Determine the [x, y] coordinate at the center of the cell enclosing the given text.  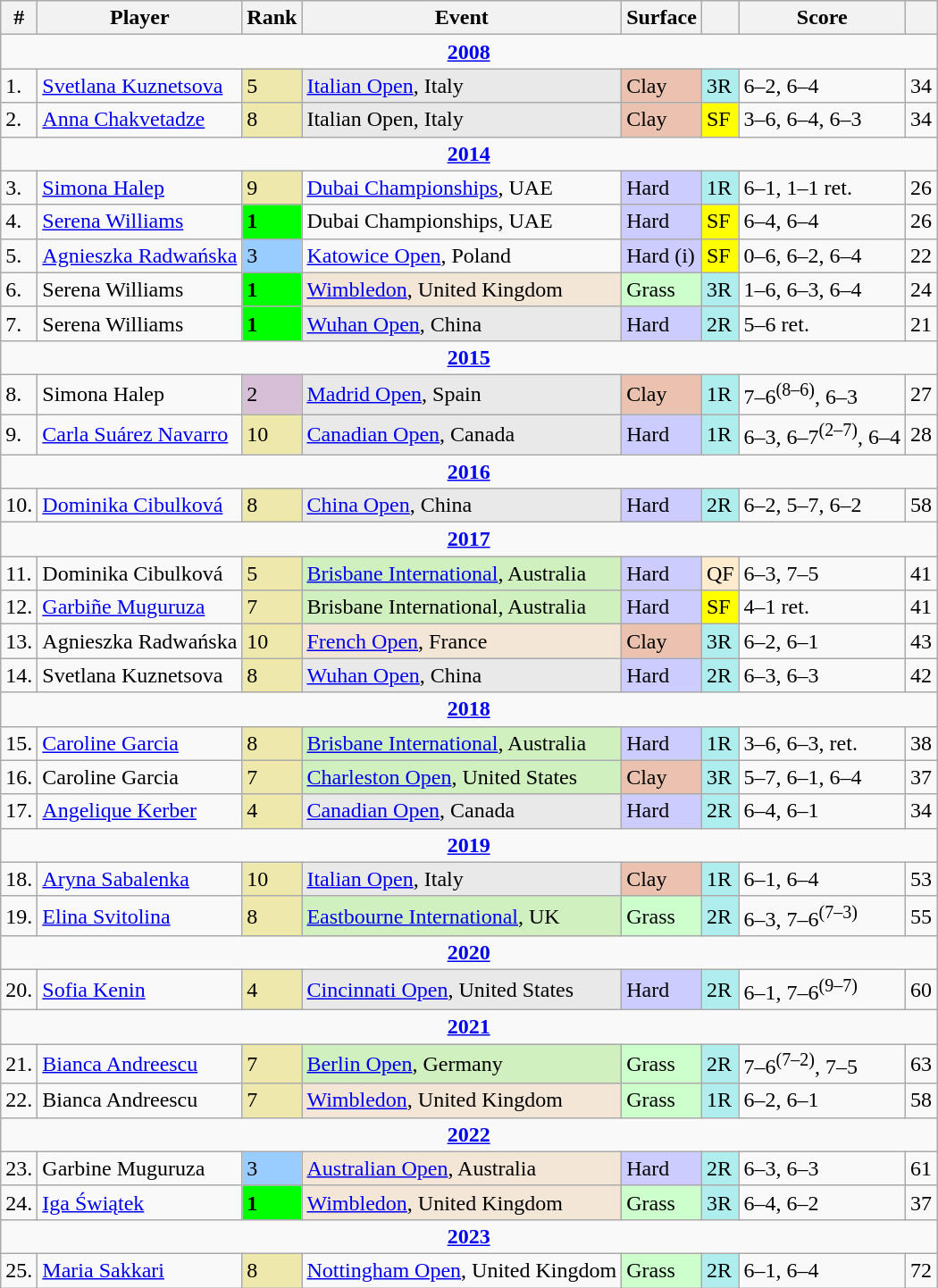
6. [20, 289]
63 [920, 1065]
Aryna Sabalenka [139, 879]
16. [20, 777]
Maria Sakkari [139, 1270]
Carla Suárez Navarro [139, 434]
42 [920, 675]
Eastbourne International, UK [462, 916]
61 [920, 1168]
53 [920, 879]
Angelique Kerber [139, 811]
7–6(8–6), 6–3 [822, 395]
2022 [469, 1134]
2021 [469, 1027]
6–1, 7–6(9–7) [822, 990]
2. [20, 120]
6–2, 6–4 [822, 86]
38 [920, 743]
9. [20, 434]
24. [20, 1202]
5. [20, 255]
# [20, 18]
6–4, 6–4 [822, 222]
1. [20, 86]
4. [20, 222]
Surface [662, 18]
23. [20, 1168]
Garbiñe Muguruza [139, 607]
20. [20, 990]
17. [20, 811]
Berlin Open, Germany [462, 1065]
22. [20, 1100]
15. [20, 743]
60 [920, 990]
Elina Svitolina [139, 916]
2 [272, 395]
Hard (i) [662, 255]
2018 [469, 709]
7. [20, 323]
2008 [469, 52]
8. [20, 395]
2023 [469, 1236]
6–3, 7–5 [822, 573]
6–3, 7–6(7–3) [822, 916]
Garbine Muguruza [139, 1168]
Charleston Open, United States [462, 777]
Nottingham Open, United Kingdom [462, 1270]
19. [20, 916]
China Open, China [462, 506]
Cincinnati Open, United States [462, 990]
18. [20, 879]
Rank [272, 18]
6–4, 6–2 [822, 1202]
2015 [469, 357]
1–6, 6–3, 6–4 [822, 289]
5–7, 6–1, 6–4 [822, 777]
Player [139, 18]
3–6, 6–3, ret. [822, 743]
24 [920, 289]
11. [20, 573]
Madrid Open, Spain [462, 395]
14. [20, 675]
Australian Open, Australia [462, 1168]
Iga Świątek [139, 1202]
2014 [469, 154]
21. [20, 1065]
12. [20, 607]
Score [822, 18]
25. [20, 1270]
6–2, 5–7, 6–2 [822, 506]
2016 [469, 472]
3–6, 6–4, 6–3 [822, 120]
6–4, 6–1 [822, 811]
QF [720, 573]
Anna Chakvetadze [139, 120]
0–6, 6–2, 6–4 [822, 255]
2019 [469, 845]
3. [20, 188]
French Open, France [462, 641]
10. [20, 506]
Katowice Open, Poland [462, 255]
4–1 ret. [822, 607]
Sofia Kenin [139, 990]
7–6(7–2), 7–5 [822, 1065]
2017 [469, 539]
13. [20, 641]
43 [920, 641]
2020 [469, 953]
6–3, 6–7(2–7), 6–4 [822, 434]
Event [462, 18]
21 [920, 323]
6–1, 1–1 ret. [822, 188]
9 [272, 188]
5–6 ret. [822, 323]
28 [920, 434]
55 [920, 916]
72 [920, 1270]
22 [920, 255]
27 [920, 395]
